Return the (x, y) coordinate for the center point of the cell that contains the specified text.  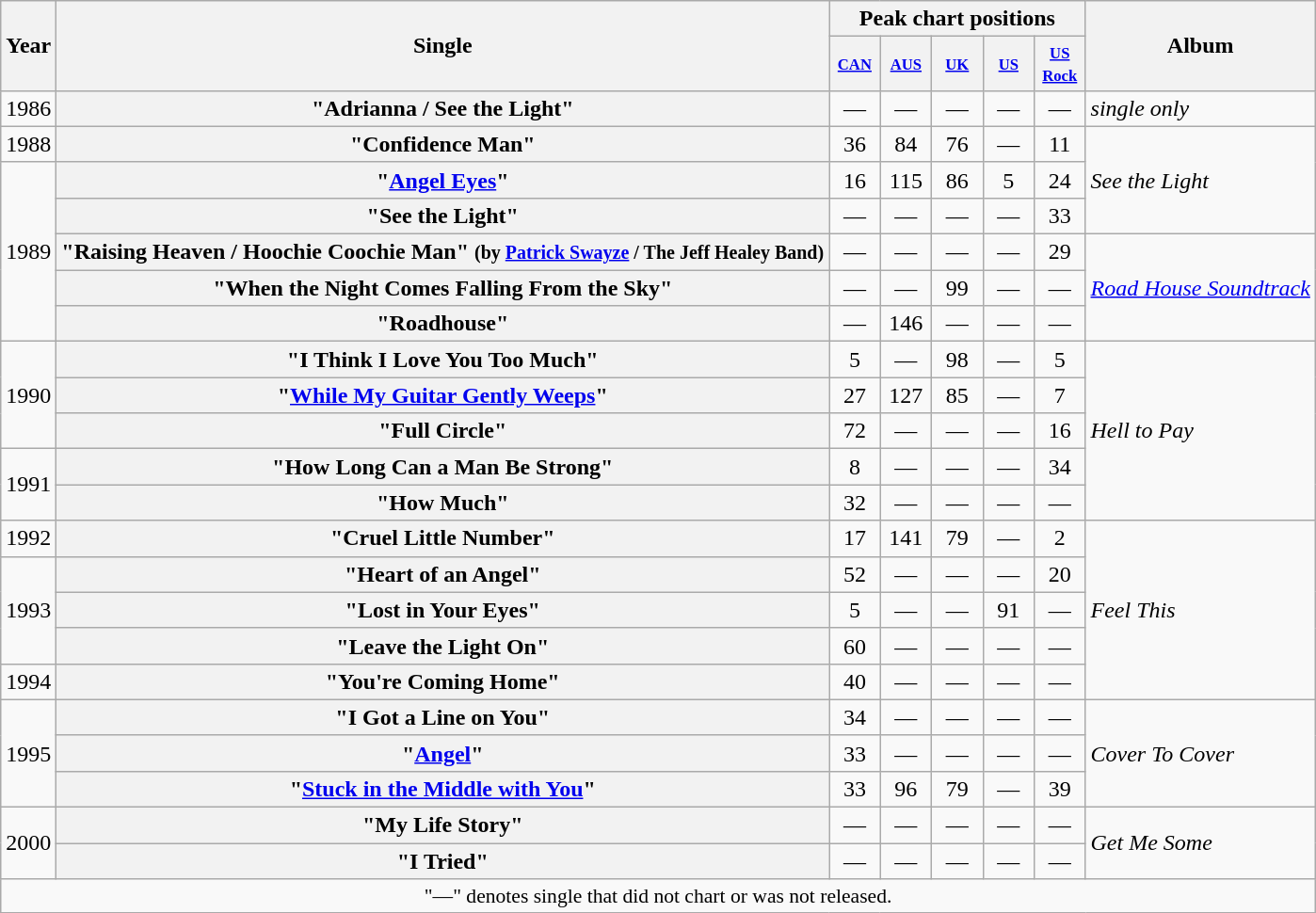
2 (1060, 538)
US (1008, 64)
24 (1060, 180)
1992 (28, 538)
"See the Light" (442, 216)
36 (855, 144)
Road House Soundtrack (1200, 288)
91 (1008, 610)
39 (1060, 789)
Get Me Some (1200, 843)
96 (906, 789)
"Roadhouse" (442, 324)
Year (28, 46)
Feel This (1200, 610)
1994 (28, 681)
"I Think I Love You Too Much" (442, 360)
See the Light (1200, 180)
98 (957, 360)
"While My Guitar Gently Weeps" (442, 395)
85 (957, 395)
76 (957, 144)
Album (1200, 46)
86 (957, 180)
Single (442, 46)
Peak chart positions (957, 19)
32 (855, 503)
"Angel Eyes" (442, 180)
72 (855, 431)
"—" denotes single that did not chart or was not released. (659, 896)
"Leave the Light On" (442, 646)
"Stuck in the Middle with You" (442, 789)
Hell to Pay (1200, 431)
US Rock (1060, 64)
"How Long Can a Man Be Strong" (442, 467)
146 (906, 324)
"How Much" (442, 503)
"Angel" (442, 753)
115 (906, 180)
27 (855, 395)
"Raising Heaven / Hoochie Coochie Man" (by Patrick Swayze / The Jeff Healey Band) (442, 252)
40 (855, 681)
"Full Circle" (442, 431)
"Cruel Little Number" (442, 538)
99 (957, 288)
Cover To Cover (1200, 753)
"You're Coming Home" (442, 681)
AUS (906, 64)
"When the Night Comes Falling From the Sky" (442, 288)
1993 (28, 610)
20 (1060, 574)
CAN (855, 64)
"Heart of an Angel" (442, 574)
"My Life Story" (442, 825)
UK (957, 64)
1990 (28, 395)
1988 (28, 144)
single only (1200, 108)
1989 (28, 251)
1991 (28, 485)
2000 (28, 843)
84 (906, 144)
"Lost in Your Eyes" (442, 610)
"I Got a Line on You" (442, 717)
60 (855, 646)
29 (1060, 252)
1995 (28, 753)
141 (906, 538)
127 (906, 395)
11 (1060, 144)
"Adrianna / See the Light" (442, 108)
8 (855, 467)
1986 (28, 108)
"I Tried" (442, 861)
7 (1060, 395)
"Confidence Man" (442, 144)
52 (855, 574)
17 (855, 538)
